Determine the [x, y] coordinate at the center of the cell enclosing the given text.  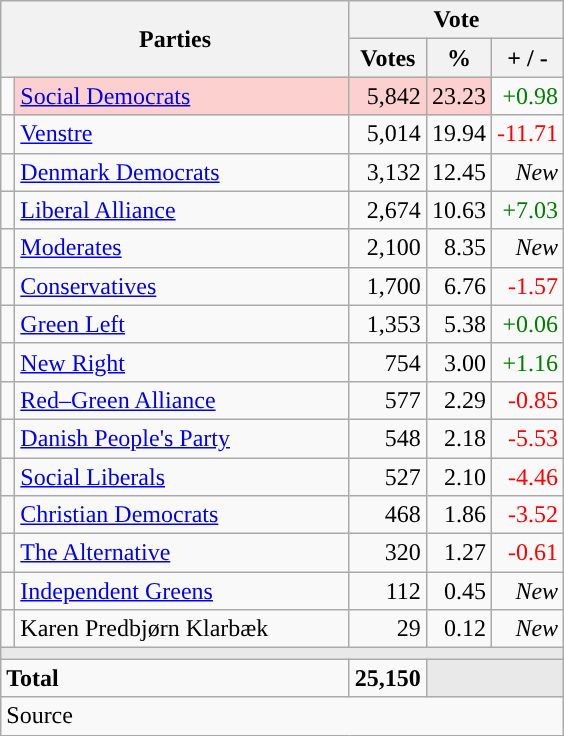
Votes [388, 58]
Liberal Alliance [182, 210]
Parties [176, 39]
Venstre [182, 134]
Social Liberals [182, 477]
6.76 [458, 286]
Vote [456, 20]
5,014 [388, 134]
New Right [182, 362]
0.45 [458, 591]
Conservatives [182, 286]
% [458, 58]
Green Left [182, 324]
3,132 [388, 172]
+0.06 [527, 324]
+1.16 [527, 362]
Social Democrats [182, 96]
577 [388, 400]
754 [388, 362]
1.86 [458, 515]
The Alternative [182, 553]
3.00 [458, 362]
0.12 [458, 629]
29 [388, 629]
Source [282, 716]
112 [388, 591]
1.27 [458, 553]
2.29 [458, 400]
Total [176, 678]
10.63 [458, 210]
527 [388, 477]
Denmark Democrats [182, 172]
Red–Green Alliance [182, 400]
2,100 [388, 248]
Christian Democrats [182, 515]
8.35 [458, 248]
+7.03 [527, 210]
19.94 [458, 134]
-4.46 [527, 477]
+ / - [527, 58]
320 [388, 553]
Moderates [182, 248]
468 [388, 515]
Danish People's Party [182, 438]
1,700 [388, 286]
-3.52 [527, 515]
1,353 [388, 324]
548 [388, 438]
Karen Predbjørn Klarbæk [182, 629]
5.38 [458, 324]
2,674 [388, 210]
12.45 [458, 172]
2.10 [458, 477]
Independent Greens [182, 591]
-0.61 [527, 553]
2.18 [458, 438]
25,150 [388, 678]
23.23 [458, 96]
-0.85 [527, 400]
-1.57 [527, 286]
-11.71 [527, 134]
-5.53 [527, 438]
5,842 [388, 96]
+0.98 [527, 96]
